Pinpoint the cell where the given text exists, returning its [x, y] midpoint coordinate. 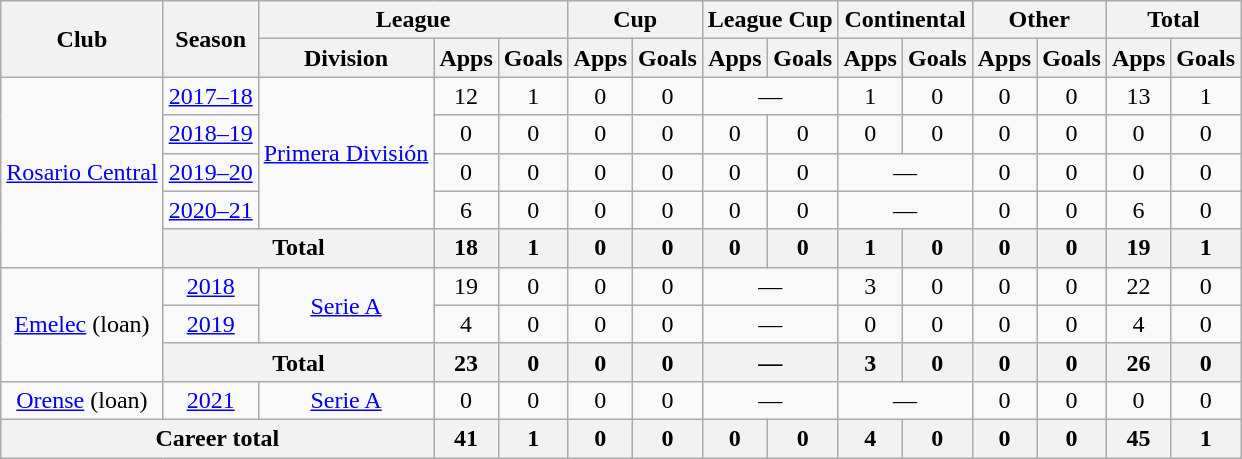
Emelec (loan) [82, 324]
45 [1138, 438]
Division [346, 58]
2019–20 [210, 172]
12 [466, 96]
2017–18 [210, 96]
Season [210, 39]
41 [466, 438]
Club [82, 39]
Primera División [346, 153]
18 [466, 248]
2021 [210, 400]
2020–21 [210, 210]
Rosario Central [82, 172]
Cup [635, 20]
Continental [905, 20]
2018 [210, 286]
23 [466, 362]
League Cup [770, 20]
Other [1039, 20]
26 [1138, 362]
Orense (loan) [82, 400]
13 [1138, 96]
2018–19 [210, 134]
2019 [210, 324]
22 [1138, 286]
League [413, 20]
Career total [218, 438]
